Scan for the cell matching the given text and deliver its (X, Y) coordinate at center. 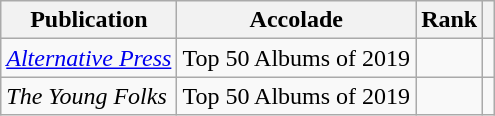
Accolade (296, 20)
Rank (450, 20)
Alternative Press (89, 58)
The Young Folks (89, 96)
Publication (89, 20)
